Search for the cell housing the specified text and yield its [x, y] center coordinate. 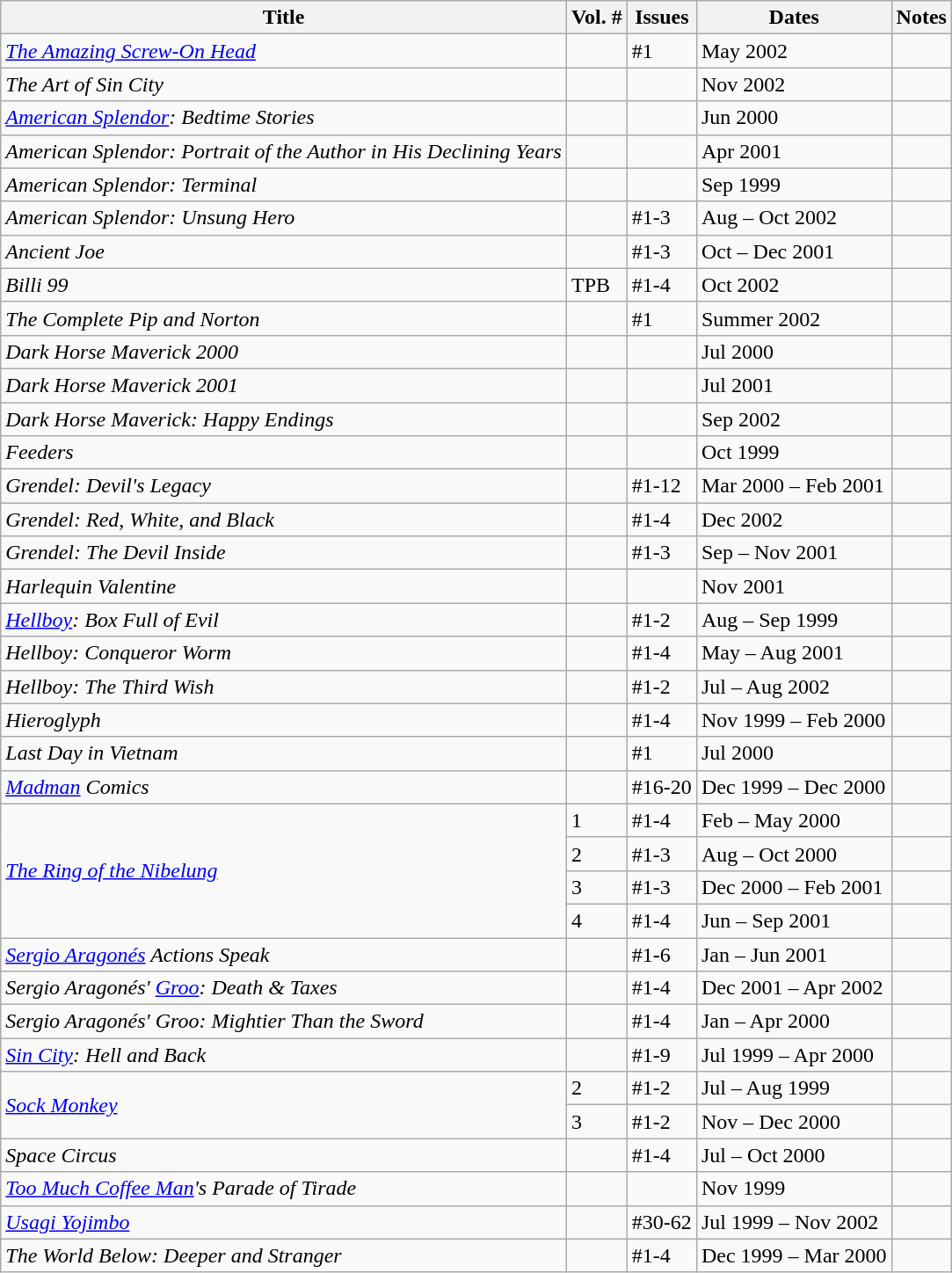
Aug – Oct 2002 [794, 218]
Dark Horse Maverick 2000 [284, 352]
Sep – Nov 2001 [794, 553]
American Splendor: Unsung Hero [284, 218]
Harlequin Valentine [284, 586]
Dark Horse Maverick: Happy Endings [284, 419]
Hellboy: The Third Wish [284, 687]
Notes [921, 18]
Jul – Oct 2000 [794, 1155]
Usagi Yojimbo [284, 1222]
#1-12 [661, 486]
Hellboy: Conqueror Worm [284, 653]
Billi 99 [284, 285]
1 [596, 820]
Hellboy: Box Full of Evil [284, 620]
Dark Horse Maverick 2001 [284, 385]
Jul 2001 [794, 385]
American Splendor: Bedtime Stories [284, 118]
Oct 1999 [794, 453]
Issues [661, 18]
Sep 2002 [794, 419]
#1-6 [661, 954]
Madman Comics [284, 787]
American Splendor: Terminal [284, 185]
Feb – May 2000 [794, 820]
Too Much Coffee Man's Parade of Tirade [284, 1189]
Dates [794, 18]
Title [284, 18]
Jul – Aug 2002 [794, 687]
#1-9 [661, 1055]
Jan – Jun 2001 [794, 954]
Last Day in Vietnam [284, 753]
Jun – Sep 2001 [794, 920]
Grendel: Devil's Legacy [284, 486]
The World Below: Deeper and Stranger [284, 1255]
TPB [596, 285]
Jul 1999 – Nov 2002 [794, 1222]
Oct 2002 [794, 285]
Sergio Aragonés' Groo: Death & Taxes [284, 988]
The Complete Pip and Norton [284, 318]
May – Aug 2001 [794, 653]
Grendel: The Devil Inside [284, 553]
Space Circus [284, 1155]
Aug – Oct 2000 [794, 854]
Nov 2002 [794, 84]
Ancient Joe [284, 251]
Dec 2002 [794, 520]
Vol. # [596, 18]
The Amazing Screw-On Head [284, 51]
Sock Monkey [284, 1105]
Sin City: Hell and Back [284, 1055]
Nov 1999 – Feb 2000 [794, 720]
4 [596, 920]
Jul 1999 – Apr 2000 [794, 1055]
Dec 2000 – Feb 2001 [794, 887]
American Splendor: Portrait of the Author in His Declining Years [284, 151]
Nov – Dec 2000 [794, 1122]
Feeders [284, 453]
Jul – Aug 1999 [794, 1088]
The Ring of the Nibelung [284, 870]
Nov 2001 [794, 586]
Jan – Apr 2000 [794, 1022]
Summer 2002 [794, 318]
Nov 1999 [794, 1189]
Dec 1999 – Mar 2000 [794, 1255]
Aug – Sep 1999 [794, 620]
The Art of Sin City [284, 84]
Sep 1999 [794, 185]
#30-62 [661, 1222]
Dec 1999 – Dec 2000 [794, 787]
Apr 2001 [794, 151]
Jun 2000 [794, 118]
Sergio Aragonés' Groo: Mightier Than the Sword [284, 1022]
#16-20 [661, 787]
May 2002 [794, 51]
Hieroglyph [284, 720]
Sergio Aragonés Actions Speak [284, 954]
Grendel: Red, White, and Black [284, 520]
Dec 2001 – Apr 2002 [794, 988]
Mar 2000 – Feb 2001 [794, 486]
Oct – Dec 2001 [794, 251]
